For the text-containing cell, return its midpoint in [x, y] coordinate format. 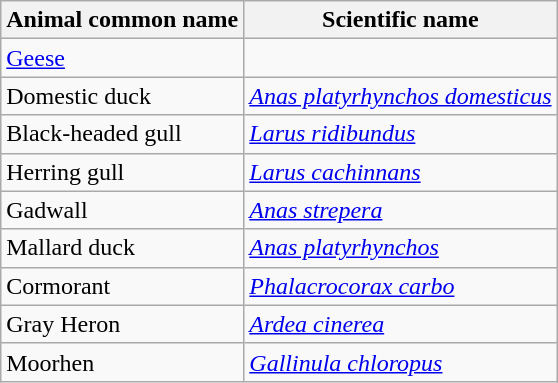
Gray Heron [122, 324]
Anas platyrhynchos domesticus [400, 96]
Gadwall [122, 210]
Mallard duck [122, 248]
Black-headed gull [122, 134]
Herring gull [122, 172]
Domestic duck [122, 96]
Ardea cinerea [400, 324]
Cormorant [122, 286]
Moorhen [122, 362]
Anas strepera [400, 210]
Larus ridibundus [400, 134]
Phalacrocorax carbo [400, 286]
Animal common name [122, 20]
Scientific name [400, 20]
Geese [122, 58]
Anas platyrhynchos [400, 248]
Larus cachinnans [400, 172]
Gallinula chloropus [400, 362]
